Locate the cell with the specified text and output its [x, y] center coordinate. 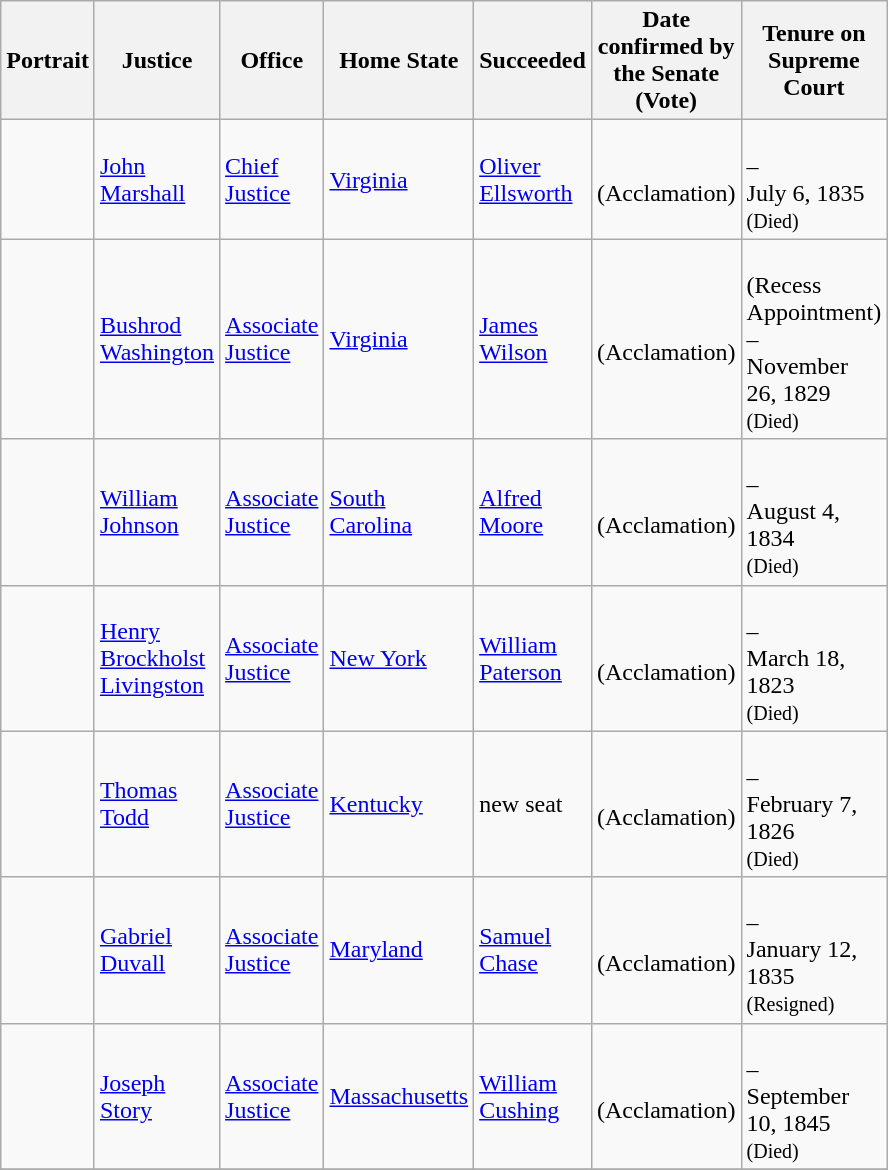
James Wilson [533, 339]
John Marshall [156, 180]
–July 6, 1835(Died) [814, 180]
Justice [156, 60]
Massachusetts [399, 1096]
Chief Justice [272, 180]
William Cushing [533, 1096]
William Paterson [533, 658]
Tenure on Supreme Court [814, 60]
–January 12, 1835(Resigned) [814, 950]
Alfred Moore [533, 512]
Home State [399, 60]
South Carolina [399, 512]
William Johnson [156, 512]
–August 4, 1834(Died) [814, 512]
Joseph Story [156, 1096]
Thomas Todd [156, 804]
Portrait [48, 60]
new seat [533, 804]
Date confirmed by the Senate(Vote) [666, 60]
(Recess Appointment)–November 26, 1829(Died) [814, 339]
Bushrod Washington [156, 339]
Gabriel Duvall [156, 950]
Oliver Ellsworth [533, 180]
New York [399, 658]
Samuel Chase [533, 950]
Succeeded [533, 60]
–March 18, 1823(Died) [814, 658]
–September 10, 1845(Died) [814, 1096]
Henry Brockholst Livingston [156, 658]
–February 7, 1826(Died) [814, 804]
Maryland [399, 950]
Office [272, 60]
Kentucky [399, 804]
